Capture the cell that displays the provided text and extract its (X, Y) central coordinate. 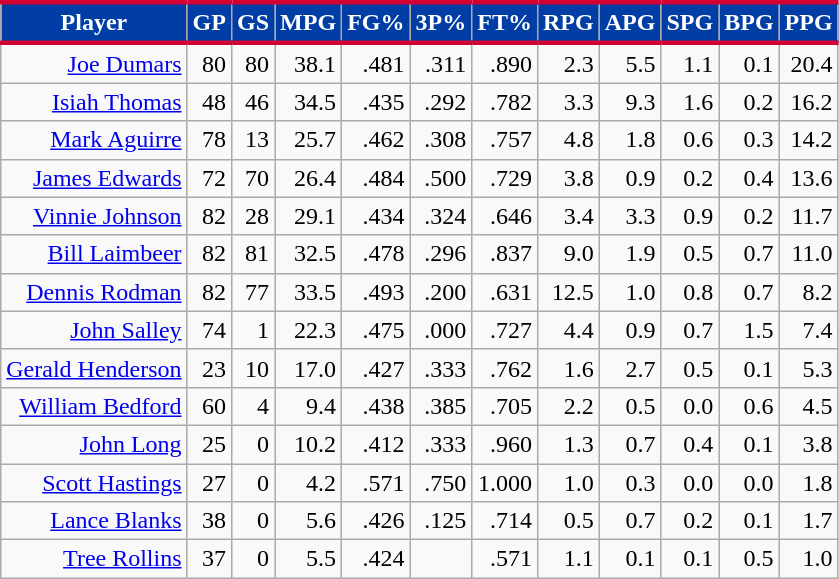
25 (209, 444)
.311 (441, 63)
5.3 (808, 368)
46 (252, 102)
5.6 (308, 521)
77 (252, 292)
22.3 (308, 330)
1.7 (808, 521)
.000 (441, 330)
.324 (441, 216)
.435 (376, 102)
.757 (505, 140)
25.7 (308, 140)
John Long (94, 444)
26.4 (308, 178)
81 (252, 254)
Gerald Henderson (94, 368)
GS (252, 22)
12.5 (568, 292)
.462 (376, 140)
.782 (505, 102)
17.0 (308, 368)
.434 (376, 216)
Player (94, 22)
.646 (505, 216)
27 (209, 483)
.412 (376, 444)
1.3 (568, 444)
20.4 (808, 63)
10.2 (308, 444)
8.2 (808, 292)
.478 (376, 254)
.631 (505, 292)
28 (252, 216)
78 (209, 140)
.481 (376, 63)
11.0 (808, 254)
MPG (308, 22)
Isiah Thomas (94, 102)
John Salley (94, 330)
32.5 (308, 254)
4.4 (568, 330)
2.7 (630, 368)
4.8 (568, 140)
.475 (376, 330)
.292 (441, 102)
.500 (441, 178)
14.2 (808, 140)
3.4 (568, 216)
60 (209, 406)
4.2 (308, 483)
2.3 (568, 63)
38.1 (308, 63)
.426 (376, 521)
SPG (690, 22)
16.2 (808, 102)
.484 (376, 178)
29.1 (308, 216)
70 (252, 178)
48 (209, 102)
.493 (376, 292)
.308 (441, 140)
.890 (505, 63)
.729 (505, 178)
33.5 (308, 292)
.714 (505, 521)
Dennis Rodman (94, 292)
.200 (441, 292)
James Edwards (94, 178)
13 (252, 140)
RPG (568, 22)
.296 (441, 254)
1.5 (749, 330)
.762 (505, 368)
BPG (749, 22)
.385 (441, 406)
.424 (376, 559)
Scott Hastings (94, 483)
.960 (505, 444)
GP (209, 22)
0.8 (690, 292)
.438 (376, 406)
Mark Aguirre (94, 140)
APG (630, 22)
1.000 (505, 483)
Joe Dumars (94, 63)
Bill Laimbeer (94, 254)
.727 (505, 330)
34.5 (308, 102)
2.2 (568, 406)
.837 (505, 254)
23 (209, 368)
1.9 (630, 254)
PPG (808, 22)
38 (209, 521)
4 (252, 406)
9.0 (568, 254)
9.3 (630, 102)
.427 (376, 368)
9.4 (308, 406)
4.5 (808, 406)
1 (252, 330)
.125 (441, 521)
10 (252, 368)
72 (209, 178)
11.7 (808, 216)
FG% (376, 22)
7.4 (808, 330)
3P% (441, 22)
Tree Rollins (94, 559)
Lance Blanks (94, 521)
13.6 (808, 178)
.705 (505, 406)
William Bedford (94, 406)
.750 (441, 483)
74 (209, 330)
Vinnie Johnson (94, 216)
FT% (505, 22)
37 (209, 559)
